Search for the cell housing the specified text and yield its (X, Y) center coordinate. 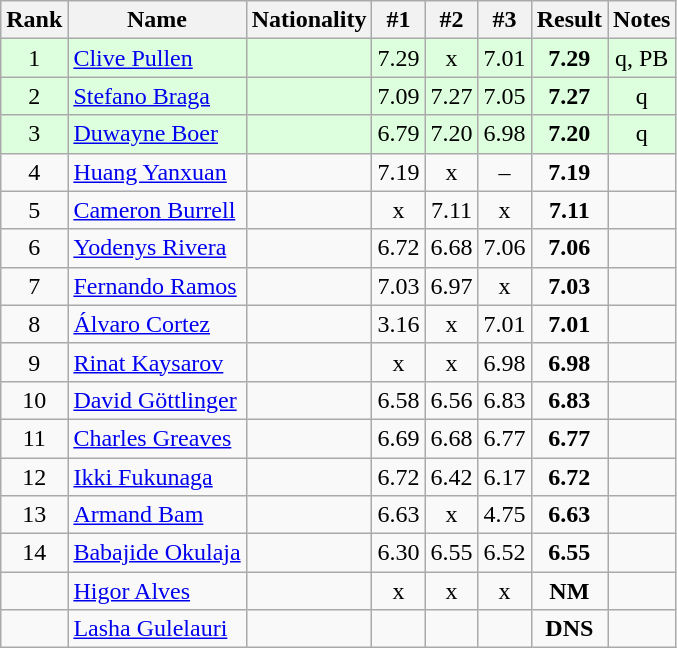
13 (34, 515)
12 (34, 477)
Higor Alves (157, 591)
Yodenys Rivera (157, 248)
6.30 (398, 553)
10 (34, 400)
6.17 (504, 477)
3 (34, 134)
Cameron Burrell (157, 210)
Armand Bam (157, 515)
DNS (569, 629)
q, PB (642, 58)
Duwayne Boer (157, 134)
Babajide Okulaja (157, 553)
Huang Yanxuan (157, 172)
6.69 (398, 438)
– (504, 172)
NM (569, 591)
Fernando Ramos (157, 286)
7 (34, 286)
2 (34, 96)
Rank (34, 20)
6 (34, 248)
Notes (642, 20)
Nationality (309, 20)
6.58 (398, 400)
#3 (504, 20)
6.42 (452, 477)
Name (157, 20)
6.56 (452, 400)
4.75 (504, 515)
6.52 (504, 553)
Charles Greaves (157, 438)
6.79 (398, 134)
#2 (452, 20)
1 (34, 58)
Rinat Kaysarov (157, 362)
7.05 (504, 96)
3.16 (398, 324)
Clive Pullen (157, 58)
8 (34, 324)
9 (34, 362)
4 (34, 172)
#1 (398, 20)
Lasha Gulelauri (157, 629)
11 (34, 438)
David Göttlinger (157, 400)
Result (569, 20)
6.97 (452, 286)
Ikki Fukunaga (157, 477)
14 (34, 553)
Stefano Braga (157, 96)
7.09 (398, 96)
Álvaro Cortez (157, 324)
5 (34, 210)
